For the text-containing cell, return its midpoint in (X, Y) coordinate format. 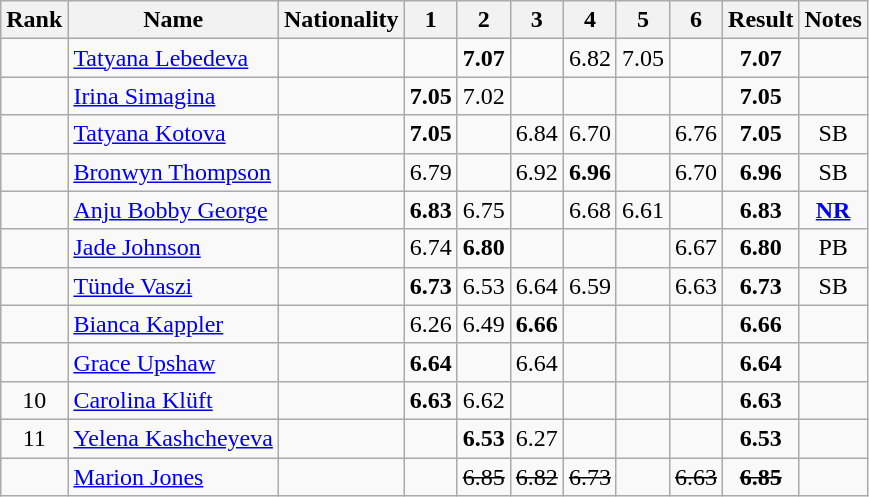
6.49 (484, 324)
6.26 (430, 324)
Nationality (341, 20)
6.92 (536, 172)
Notes (833, 20)
6.84 (536, 134)
Tünde Vaszi (174, 286)
Result (761, 20)
Tatyana Kotova (174, 134)
Tatyana Lebedeva (174, 58)
6.68 (590, 210)
6.76 (696, 134)
Carolina Klüft (174, 400)
Yelena Kashcheyeva (174, 438)
PB (833, 248)
6 (696, 20)
6.67 (696, 248)
Marion Jones (174, 477)
Bianca Kappler (174, 324)
6.79 (430, 172)
2 (484, 20)
6.61 (642, 210)
3 (536, 20)
6.59 (590, 286)
11 (34, 438)
10 (34, 400)
7.02 (484, 96)
5 (642, 20)
Bronwyn Thompson (174, 172)
4 (590, 20)
NR (833, 210)
Anju Bobby George (174, 210)
Grace Upshaw (174, 362)
6.62 (484, 400)
Irina Simagina (174, 96)
6.74 (430, 248)
6.27 (536, 438)
Rank (34, 20)
Jade Johnson (174, 248)
Name (174, 20)
1 (430, 20)
6.75 (484, 210)
